For the text-containing cell, return its midpoint in [x, y] coordinate format. 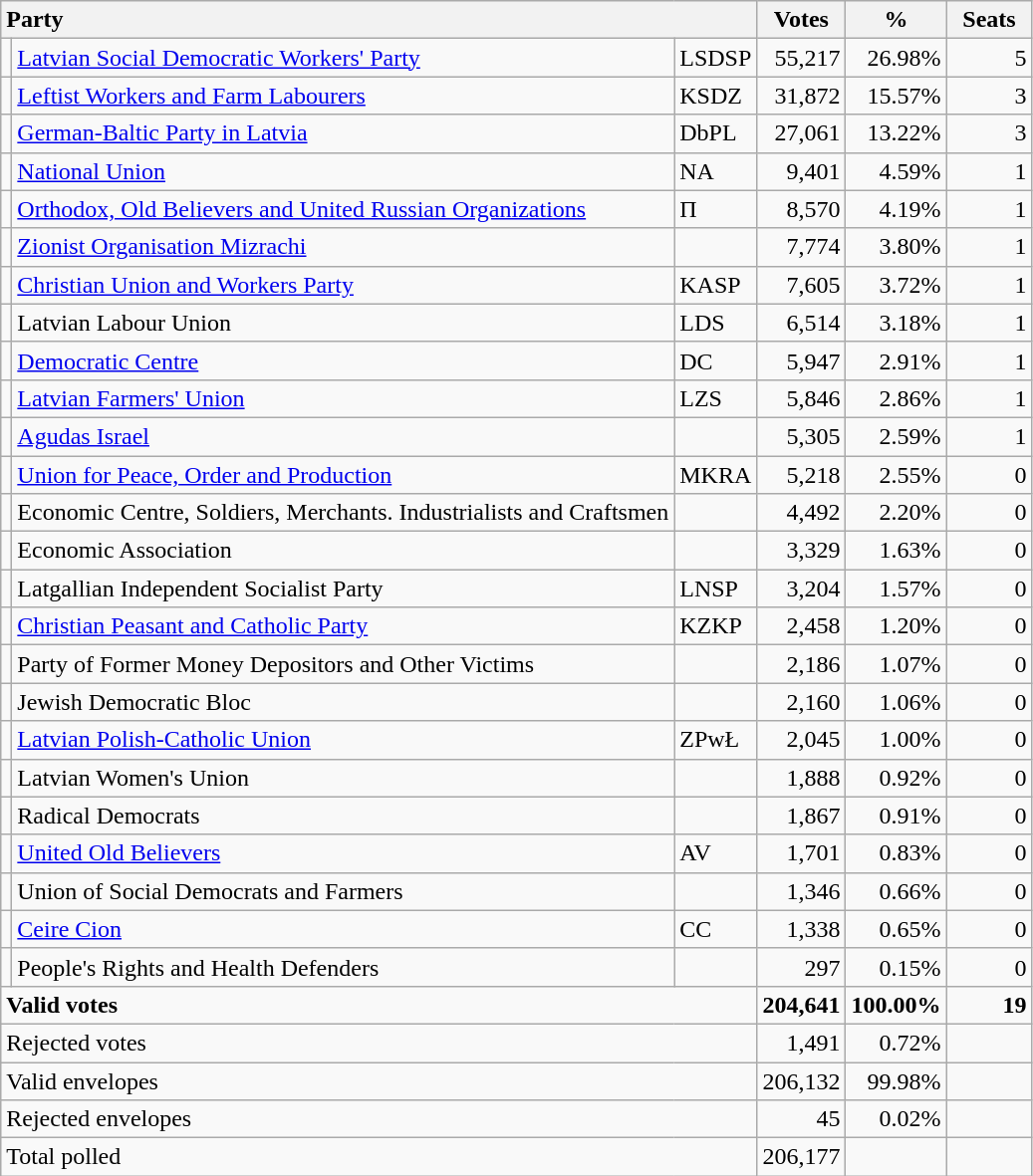
15.57% [897, 96]
7,774 [801, 247]
Votes [801, 20]
Ceire Cion [343, 929]
8,570 [801, 209]
0.72% [897, 1043]
1.07% [897, 664]
206,177 [801, 1157]
3.72% [897, 285]
3,329 [801, 551]
45 [801, 1119]
DC [715, 360]
Valid envelopes [379, 1080]
Latvian Social Democratic Workers' Party [343, 58]
German-Baltic Party in Latvia [343, 133]
19 [989, 1005]
31,872 [801, 96]
5,947 [801, 360]
Latvian Polish-Catholic Union [343, 740]
2.91% [897, 360]
27,061 [801, 133]
0.02% [897, 1119]
1,491 [801, 1043]
2,160 [801, 702]
1.06% [897, 702]
0.15% [897, 967]
Rejected votes [379, 1043]
MKRA [715, 475]
1.63% [897, 551]
Economic Association [343, 551]
26.98% [897, 58]
LDS [715, 323]
2,458 [801, 626]
LZS [715, 398]
5,305 [801, 436]
0.92% [897, 778]
Leftist Workers and Farm Labourers [343, 96]
Union for Peace, Order and Production [343, 475]
1,888 [801, 778]
13.22% [897, 133]
Latgallian Independent Socialist Party [343, 588]
2.55% [897, 475]
1,867 [801, 816]
1.57% [897, 588]
Seats [989, 20]
Total polled [379, 1157]
Christian Peasant and Catholic Party [343, 626]
% [897, 20]
1.00% [897, 740]
Valid votes [379, 1005]
4.59% [897, 171]
1,701 [801, 853]
KASP [715, 285]
Rejected envelopes [379, 1119]
Party [379, 20]
2.59% [897, 436]
LNSP [715, 588]
LSDSP [715, 58]
99.98% [897, 1080]
Latvian Farmers' Union [343, 398]
2,186 [801, 664]
5 [989, 58]
3,204 [801, 588]
Party of Former Money Depositors and Other Victims [343, 664]
П [715, 209]
2,045 [801, 740]
Orthodox, Old Believers and United Russian Organizations [343, 209]
CC [715, 929]
Latvian Labour Union [343, 323]
United Old Believers [343, 853]
Christian Union and Workers Party [343, 285]
2.86% [897, 398]
1,338 [801, 929]
People's Rights and Health Defenders [343, 967]
Jewish Democratic Bloc [343, 702]
0.83% [897, 853]
KZKP [715, 626]
297 [801, 967]
100.00% [897, 1005]
206,132 [801, 1080]
3.80% [897, 247]
DbPL [715, 133]
0.66% [897, 891]
Radical Democrats [343, 816]
5,218 [801, 475]
7,605 [801, 285]
3.18% [897, 323]
4,492 [801, 513]
Zionist Organisation Mizrachi [343, 247]
1,346 [801, 891]
National Union [343, 171]
55,217 [801, 58]
2.20% [897, 513]
Economic Centre, Soldiers, Merchants. Industrialists and Craftsmen [343, 513]
AV [715, 853]
204,641 [801, 1005]
5,846 [801, 398]
Democratic Centre [343, 360]
ZPwŁ [715, 740]
NA [715, 171]
0.91% [897, 816]
4.19% [897, 209]
KSDZ [715, 96]
1.20% [897, 626]
Union of Social Democrats and Farmers [343, 891]
9,401 [801, 171]
Agudas Israel [343, 436]
0.65% [897, 929]
Latvian Women's Union [343, 778]
6,514 [801, 323]
